Determine the [x, y] coordinate at the center of the cell enclosing the given text.  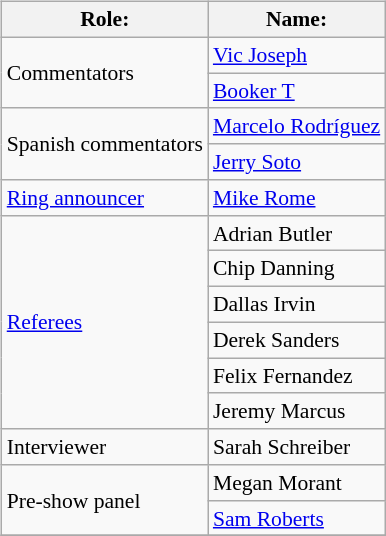
Ring announcer [105, 198]
Chip Danning [296, 269]
Name: [296, 20]
Jeremy Marcus [296, 411]
Pre-show panel [105, 500]
Adrian Butler [296, 233]
Marcelo Rodríguez [296, 126]
Mike Rome [296, 198]
Sam Roberts [296, 518]
Jerry Soto [296, 162]
Sarah Schreiber [296, 447]
Dallas Irvin [296, 305]
Referees [105, 322]
Role: [105, 20]
Commentators [105, 72]
Booker T [296, 91]
Vic Joseph [296, 55]
Spanish commentators [105, 144]
Megan Morant [296, 483]
Felix Fernandez [296, 376]
Interviewer [105, 447]
Derek Sanders [296, 340]
